Find where the given text appears and provide that cell's center as (X, Y) coordinate. 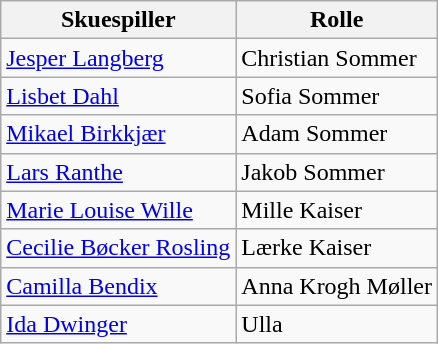
Marie Louise Wille (118, 210)
Christian Sommer (337, 58)
Lars Ranthe (118, 172)
Adam Sommer (337, 134)
Jakob Sommer (337, 172)
Anna Krogh Møller (337, 286)
Ulla (337, 324)
Sofia Sommer (337, 96)
Jesper Langberg (118, 58)
Camilla Bendix (118, 286)
Mikael Birkkjær (118, 134)
Rolle (337, 20)
Ida Dwinger (118, 324)
Mille Kaiser (337, 210)
Cecilie Bøcker Rosling (118, 248)
Lisbet Dahl (118, 96)
Lærke Kaiser (337, 248)
Skuespiller (118, 20)
